For the text-containing cell, return its midpoint in [X, Y] coordinate format. 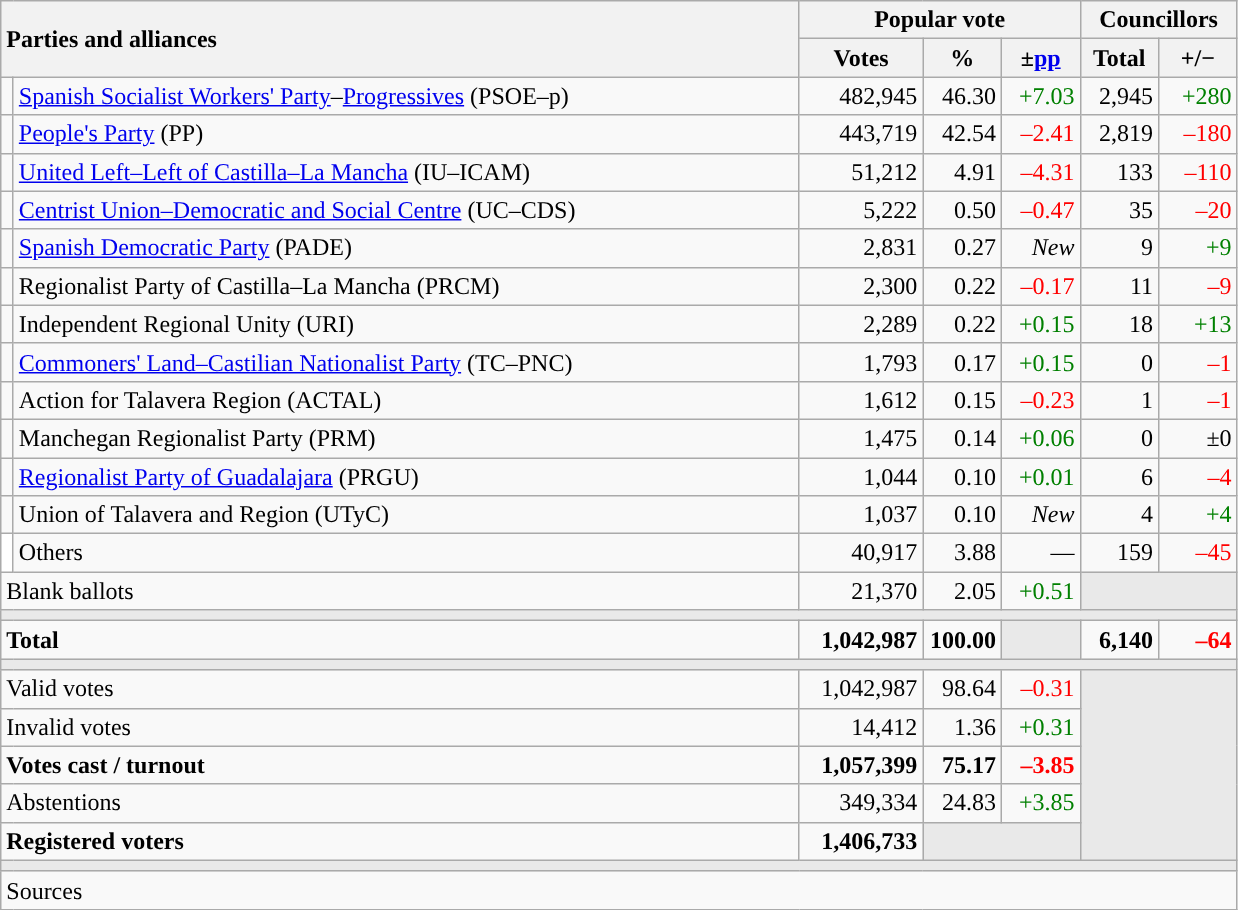
Abstentions [400, 803]
Independent Regional Unity (URI) [406, 324]
1,612 [861, 400]
6,140 [1120, 640]
9 [1120, 248]
6 [1120, 477]
75.17 [962, 765]
1,037 [861, 515]
Spanish Democratic Party (PADE) [406, 248]
443,719 [861, 134]
Registered voters [400, 841]
46.30 [962, 96]
–20 [1198, 210]
2,819 [1120, 134]
35 [1120, 210]
+3.85 [1040, 803]
People's Party (PP) [406, 134]
2,300 [861, 286]
42.54 [962, 134]
Invalid votes [400, 727]
0.27 [962, 248]
+0.31 [1040, 727]
+7.03 [1040, 96]
11 [1120, 286]
Union of Talavera and Region (UTyC) [406, 515]
4.91 [962, 172]
— [1040, 553]
2,945 [1120, 96]
–4.31 [1040, 172]
Votes [861, 58]
1 [1120, 400]
–2.41 [1040, 134]
4 [1120, 515]
133 [1120, 172]
Commoners' Land–Castilian Nationalist Party (TC–PNC) [406, 362]
24.83 [962, 803]
+0.06 [1040, 438]
Regionalist Party of Guadalajara (PRGU) [406, 477]
51,212 [861, 172]
–4 [1198, 477]
Valid votes [400, 689]
–45 [1198, 553]
98.64 [962, 689]
United Left–Left of Castilla–La Mancha (IU–ICAM) [406, 172]
–110 [1198, 172]
–64 [1198, 640]
–180 [1198, 134]
+0.01 [1040, 477]
18 [1120, 324]
+0.51 [1040, 591]
Spanish Socialist Workers' Party–Progressives (PSOE–p) [406, 96]
1,793 [861, 362]
Action for Talavera Region (ACTAL) [406, 400]
1,044 [861, 477]
+/− [1198, 58]
2.05 [962, 591]
–3.85 [1040, 765]
Popular vote [940, 20]
–0.47 [1040, 210]
0.17 [962, 362]
1,475 [861, 438]
±0 [1198, 438]
159 [1120, 553]
1,057,399 [861, 765]
+280 [1198, 96]
3.88 [962, 553]
–9 [1198, 286]
–0.17 [1040, 286]
Manchegan Regionalist Party (PRM) [406, 438]
0.15 [962, 400]
0.14 [962, 438]
5,222 [861, 210]
+13 [1198, 324]
349,334 [861, 803]
Regionalist Party of Castilla–La Mancha (PRCM) [406, 286]
±pp [1040, 58]
–0.23 [1040, 400]
21,370 [861, 591]
Parties and alliances [400, 39]
14,412 [861, 727]
100.00 [962, 640]
+9 [1198, 248]
0.50 [962, 210]
+4 [1198, 515]
1,406,733 [861, 841]
–0.31 [1040, 689]
Sources [619, 890]
Others [406, 553]
40,917 [861, 553]
Centrist Union–Democratic and Social Centre (UC–CDS) [406, 210]
% [962, 58]
482,945 [861, 96]
Blank ballots [400, 591]
Councillors [1158, 20]
1.36 [962, 727]
Votes cast / turnout [400, 765]
2,289 [861, 324]
2,831 [861, 248]
